Find where the given text appears and provide that cell's center as (x, y) coordinate. 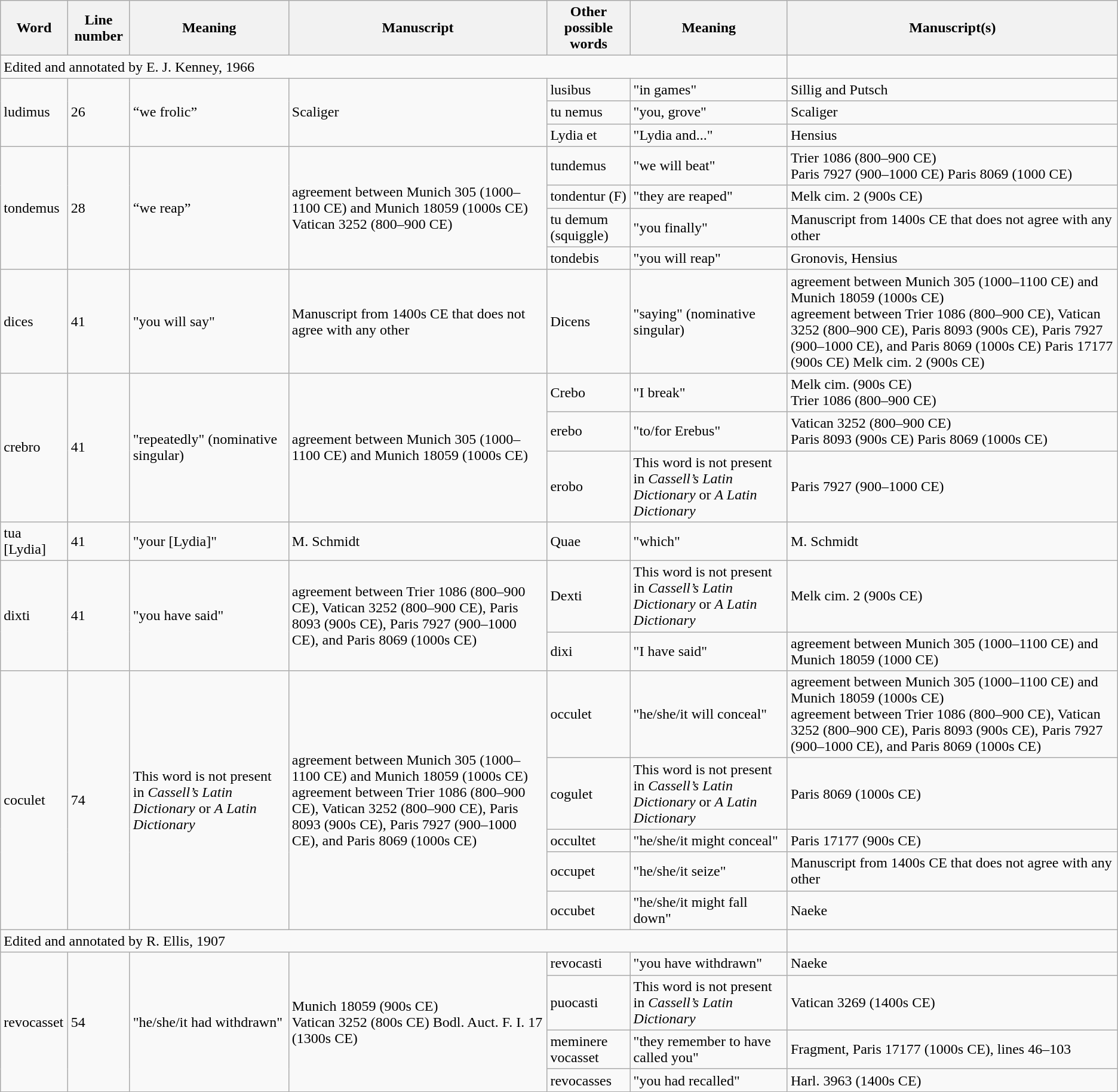
"I break" (708, 392)
This word is not present in Cassell’s Latin Dictionary (708, 1002)
dices (34, 321)
Manuscript(s) (952, 28)
Line number (99, 28)
Trier 1086 (800–900 CE)Paris 7927 (900–1000 CE) Paris 8069 (1000 CE) (952, 166)
"which" (708, 541)
"he/she/it might conceal" (708, 841)
"they are reaped" (708, 197)
Crebo (589, 392)
lusibus (589, 90)
tua [Lydia] (34, 541)
erebo (589, 431)
"in games" (708, 90)
"you had recalled" (708, 1080)
28 (99, 208)
tondebis (589, 258)
"he/she/it had withdrawn" (209, 1022)
dixti (34, 616)
occulet (589, 714)
tu demum (squiggle) (589, 227)
Munich 18059 (900s CE)Vatican 3252 (800s CE) Bodl. Auct. F. I. 17 (1300s CE) (418, 1022)
cogulet (589, 793)
occultet (589, 841)
meminere vocasset (589, 1049)
"he/she/it might fall down" (708, 910)
agreement between Munich 305 (1000–1100 CE) and Munich 18059 (1000s CE)Vatican 3252 (800–900 CE) (418, 208)
Word (34, 28)
"he/she/it seize" (708, 871)
ludimus (34, 112)
“we reap” (209, 208)
Vatican 3252 (800–900 CE)Paris 8093 (900s CE) Paris 8069 (1000s CE) (952, 431)
"you have withdrawn" (708, 964)
54 (99, 1022)
"you finally" (708, 227)
tundemus (589, 166)
erobo (589, 486)
tondemus (34, 208)
coculet (34, 800)
occubet (589, 910)
agreement between Trier 1086 (800–900 CE), Vatican 3252 (800–900 CE), Paris 8093 (900s CE), Paris 7927 (900–1000 CE), and Paris 8069 (1000s CE) (418, 616)
revocasses (589, 1080)
"you will reap" (708, 258)
Gronovis, Hensius (952, 258)
"I have said" (708, 651)
Paris 8069 (1000s CE) (952, 793)
Paris 17177 (900s CE) (952, 841)
Edited and annotated by E. J. Kenney, 1966 (394, 67)
“we frolic” (209, 112)
crebro (34, 447)
"you, grove" (708, 112)
Fragment, Paris 17177 (1000s CE), lines 46–103 (952, 1049)
puocasti (589, 1002)
tu nemus (589, 112)
"we will beat" (708, 166)
Sillig and Putsch (952, 90)
agreement between Munich 305 (1000–1100 CE) and Munich 18059 (1000 CE) (952, 651)
Lydia et (589, 135)
26 (99, 112)
"you will say" (209, 321)
74 (99, 800)
revocasti (589, 964)
"Lydia and..." (708, 135)
"saying" (nominative singular) (708, 321)
Harl. 3963 (1400s CE) (952, 1080)
Dicens (589, 321)
Manuscript (418, 28)
revocasset (34, 1022)
"your [Lydia]" (209, 541)
tondentur (F) (589, 197)
Melk cim. (900s CE)Trier 1086 (800–900 CE) (952, 392)
Other possible words (589, 28)
Dexti (589, 596)
Edited and annotated by R. Ellis, 1907 (394, 941)
occupet (589, 871)
dixi (589, 651)
Quae (589, 541)
Paris 7927 (900–1000 CE) (952, 486)
"they remember to have called you" (708, 1049)
agreement between Munich 305 (1000–1100 CE) and Munich 18059 (1000s CE) (418, 447)
"he/she/it will conceal" (708, 714)
Vatican 3269 (1400s CE) (952, 1002)
"to/for Erebus" (708, 431)
Hensius (952, 135)
"you have said" (209, 616)
"repeatedly" (nominative singular) (209, 447)
